Scan for the cell matching the given text and deliver its [x, y] coordinate at center. 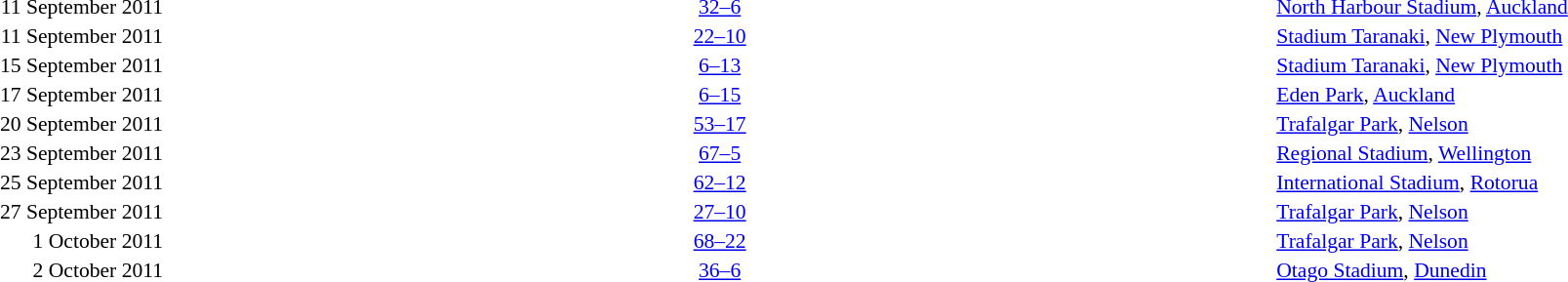
22–10 [720, 36]
6–13 [720, 65]
62–12 [720, 182]
68–22 [720, 241]
67–5 [720, 153]
6–15 [720, 95]
53–17 [720, 124]
27–10 [720, 212]
